For the text-containing cell, return its midpoint in [x, y] coordinate format. 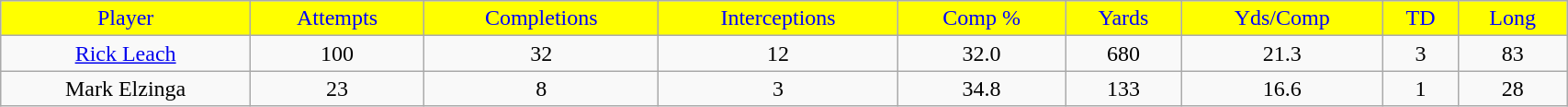
133 [1123, 89]
16.6 [1282, 89]
83 [1513, 53]
Long [1513, 18]
Interceptions [778, 18]
1 [1421, 89]
100 [336, 53]
Completions [542, 18]
8 [542, 89]
21.3 [1282, 53]
34.8 [981, 89]
32.0 [981, 53]
Yards [1123, 18]
Comp % [981, 18]
23 [336, 89]
TD [1421, 18]
Attempts [336, 18]
28 [1513, 89]
Yds/Comp [1282, 18]
Player [126, 18]
Rick Leach [126, 53]
680 [1123, 53]
12 [778, 53]
Mark Elzinga [126, 89]
32 [542, 53]
